Determine the [x, y] coordinate at the center of the cell enclosing the given text.  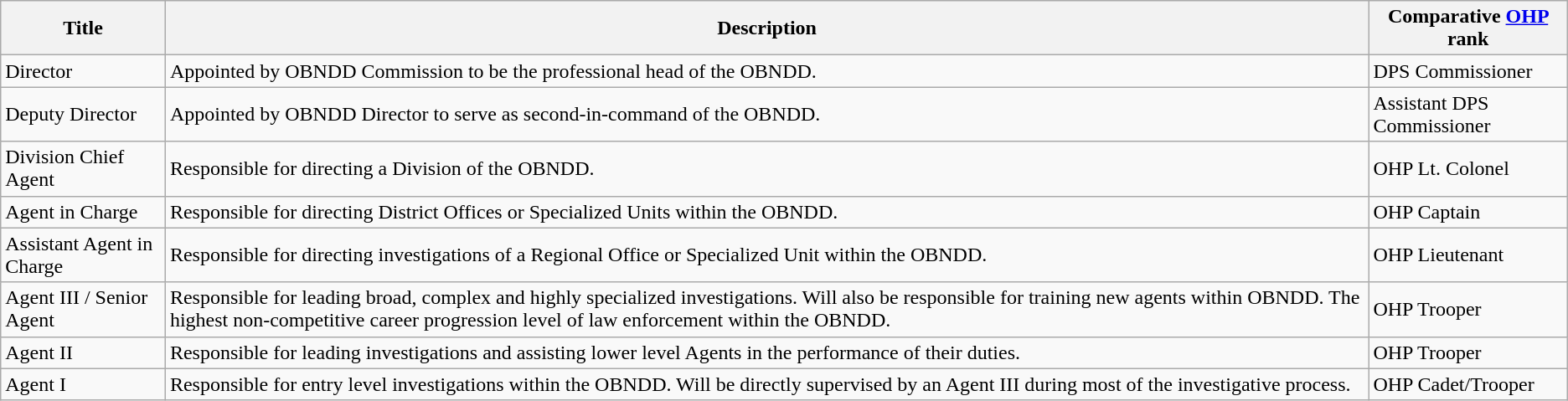
DPS Commissioner [1467, 71]
Agent II [84, 352]
Assistant DPS Commissioner [1467, 114]
Deputy Director [84, 114]
Division Chief Agent [84, 169]
Agent in Charge [84, 212]
Director [84, 71]
Description [767, 28]
Responsible for directing District Offices or Specialized Units within the OBNDD. [767, 212]
OHP Cadet/Trooper [1467, 384]
Appointed by OBNDD Director to serve as second-in-command of the OBNDD. [767, 114]
OHP Lt. Colonel [1467, 169]
Appointed by OBNDD Commission to be the professional head of the OBNDD. [767, 71]
Comparative OHP rank [1467, 28]
Assistant Agent in Charge [84, 254]
Title [84, 28]
Responsible for entry level investigations within the OBNDD. Will be directly supervised by an Agent III during most of the investigative process. [767, 384]
Responsible for directing a Division of the OBNDD. [767, 169]
Responsible for leading investigations and assisting lower level Agents in the performance of their duties. [767, 352]
Agent III / Senior Agent [84, 310]
OHP Captain [1467, 212]
Responsible for directing investigations of a Regional Office or Specialized Unit within the OBNDD. [767, 254]
OHP Lieutenant [1467, 254]
Agent I [84, 384]
